Return the [x, y] coordinate for the center point of the cell that contains the specified text.  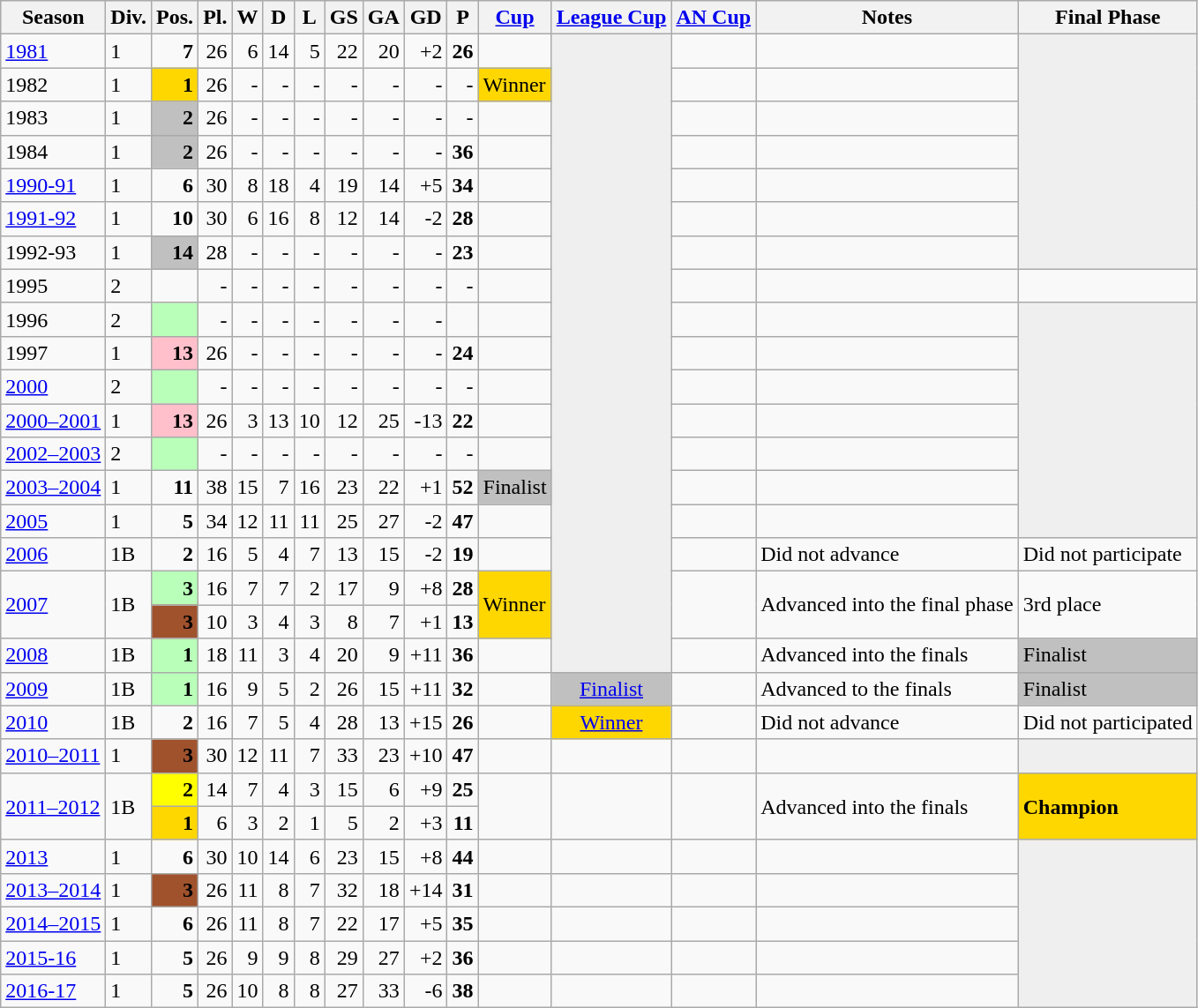
24 [462, 353]
D [279, 18]
P [462, 18]
2007 [53, 605]
29 [344, 957]
1982 [53, 85]
2010 [53, 722]
1981 [53, 51]
2000–2001 [53, 421]
2009 [53, 689]
2011–2012 [53, 806]
GD [425, 18]
2006 [53, 555]
L [309, 18]
Cup [515, 18]
2002–2003 [53, 454]
2008 [53, 655]
2013 [53, 856]
Advanced to the finals [887, 689]
52 [462, 488]
Notes [887, 18]
-6 [425, 991]
1983 [53, 118]
Did not participated [1108, 722]
1991-92 [53, 219]
2013–2014 [53, 890]
+14 [425, 890]
Advanced into the final phase [887, 605]
2016-17 [53, 991]
2015-16 [53, 957]
1996 [53, 319]
1984 [53, 152]
Did not participate [1108, 555]
Pos. [175, 18]
GS [344, 18]
League Cup [611, 18]
44 [462, 856]
2010–2011 [53, 756]
1995 [53, 286]
Pl. [215, 18]
2000 [53, 386]
-13 [425, 421]
3rd place [1108, 605]
35 [462, 923]
+9 [425, 789]
2003–2004 [53, 488]
Div. [129, 18]
31 [462, 890]
+15 [425, 722]
Season [53, 18]
2005 [53, 521]
AN Cup [714, 18]
1990-91 [53, 185]
GA [383, 18]
+10 [425, 756]
W [247, 18]
Final Phase [1108, 18]
2014–2015 [53, 923]
Champion [1108, 806]
1992-93 [53, 252]
1997 [53, 353]
+3 [425, 823]
